Locate the cell with the specified text and output its [X, Y] center coordinate. 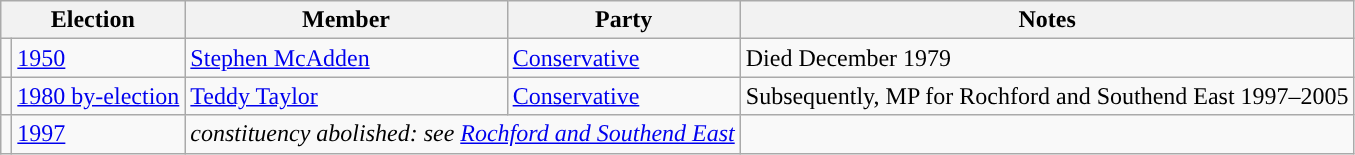
Member [346, 20]
1980 by-election [98, 96]
Election [93, 20]
Stephen McAdden [346, 58]
Party [624, 20]
Subsequently, MP for Rochford and Southend East 1997–2005 [1047, 96]
constituency abolished: see Rochford and Southend East [462, 134]
1950 [98, 58]
1997 [98, 134]
Teddy Taylor [346, 96]
Notes [1047, 20]
Died December 1979 [1047, 58]
